Capture the cell that displays the provided text and extract its [x, y] central coordinate. 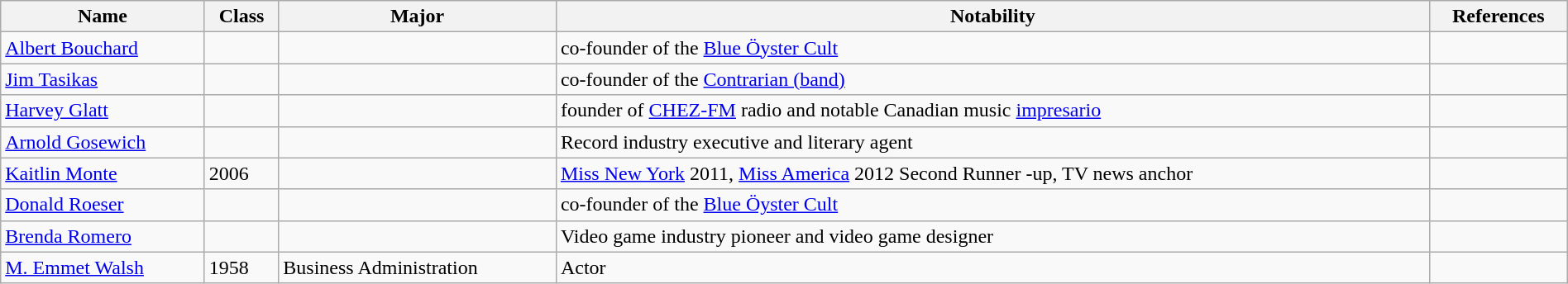
Arnold Gosewich [103, 142]
Record industry executive and literary agent [992, 142]
Kaitlin Monte [103, 173]
Name [103, 17]
Class [241, 17]
Business Administration [418, 267]
Video game industry pioneer and video game designer [992, 236]
Harvey Glatt [103, 111]
M. Emmet Walsh [103, 267]
Notability [992, 17]
Albert Bouchard [103, 48]
co-founder of the Contrarian (band) [992, 79]
Major [418, 17]
2006 [241, 173]
founder of CHEZ-FM radio and notable Canadian music impresario [992, 111]
1958 [241, 267]
References [1499, 17]
Miss New York 2011, Miss America 2012 Second Runner -up, TV news anchor [992, 173]
Brenda Romero [103, 236]
Donald Roeser [103, 205]
Jim Tasikas [103, 79]
Actor [992, 267]
